Return the [x, y] coordinate for the center point of the cell that contains the specified text.  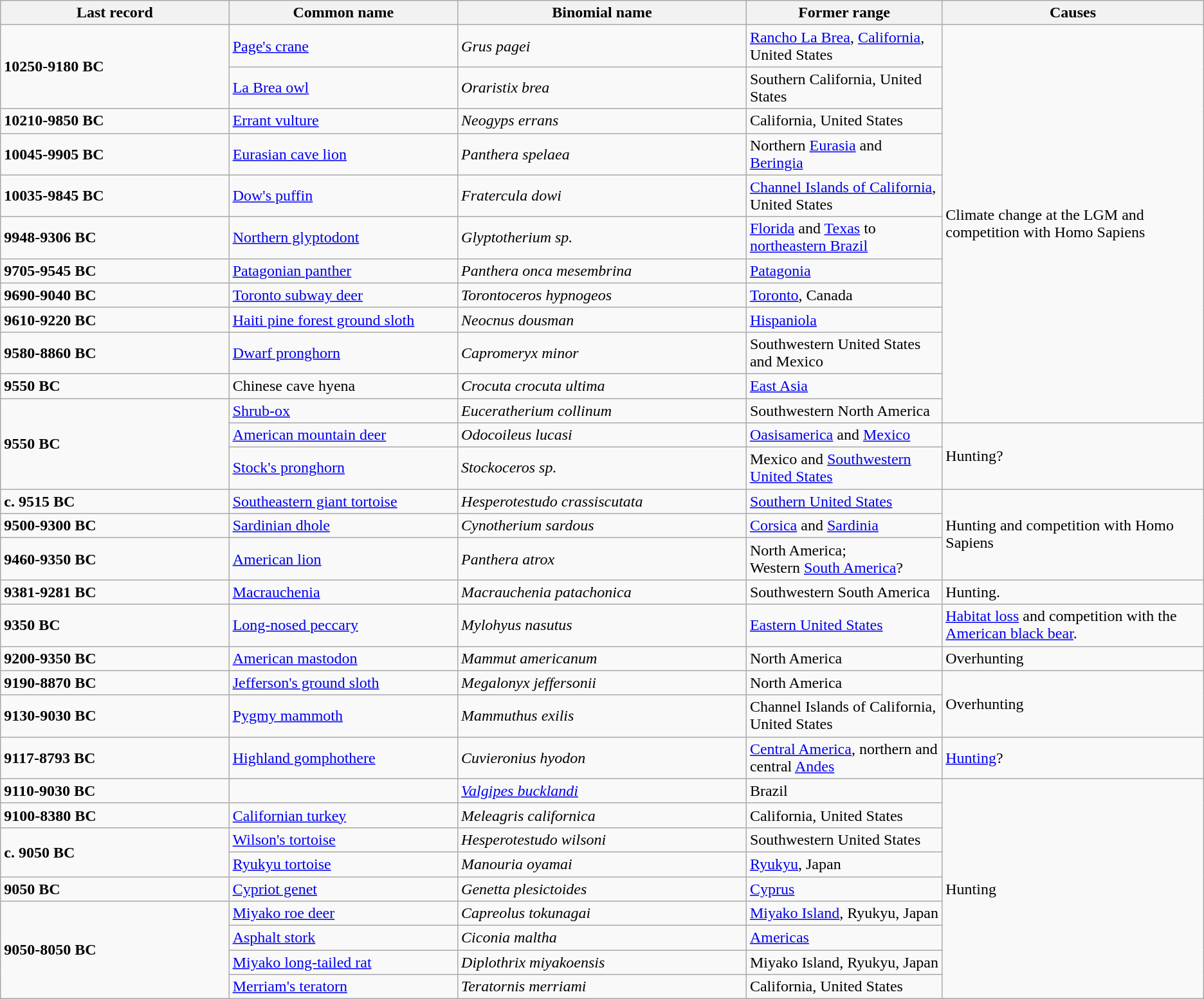
Sardinian dhole [343, 526]
9200-9350 BC [114, 658]
Dow's puffin [343, 195]
Manouria oyamai [602, 864]
Eurasian cave lion [343, 154]
Highland gomphothere [343, 757]
10035-9845 BC [114, 195]
Panthera onca mesembrina [602, 271]
Crocuta crocuta ultima [602, 386]
Brazil [844, 791]
Oasisamerica and Mexico [844, 435]
Causes [1073, 13]
9705-9545 BC [114, 271]
Common name [343, 13]
Grus pagei [602, 46]
Southern California, United States [844, 87]
Ciconia maltha [602, 938]
Californian turkey [343, 815]
Southeastern giant tortoise [343, 501]
Cyprus [844, 889]
Patagonia [844, 271]
American lion [343, 559]
Capromeryx minor [602, 352]
Panthera atrox [602, 559]
Miyako roe deer [343, 914]
Fratercula dowi [602, 195]
9110-9030 BC [114, 791]
Hispaniola [844, 319]
Ryukyu tortoise [343, 864]
9100-8380 BC [114, 815]
c. 9515 BC [114, 501]
Teratornis merriami [602, 987]
9460-9350 BC [114, 559]
Stock's pronghorn [343, 468]
Errant vulture [343, 121]
9610-9220 BC [114, 319]
Odocoileus lucasi [602, 435]
9500-9300 BC [114, 526]
Haiti pine forest ground sloth [343, 319]
Macrauchenia patachonica [602, 592]
Mexico and Southwestern United States [844, 468]
c. 9050 BC [114, 852]
Mammuthus exilis [602, 716]
9350 BC [114, 625]
Americas [844, 938]
Patagonian panther [343, 271]
Macrauchenia [343, 592]
Oraristix brea [602, 87]
North America;Western South America? [844, 559]
Wilson's tortoise [343, 840]
9117-8793 BC [114, 757]
Chinese cave hyena [343, 386]
Central America, northern and central Andes [844, 757]
Southwestern United States and Mexico [844, 352]
9381-9281 BC [114, 592]
Eastern United States [844, 625]
Corsica and Sardinia [844, 526]
Hunting. [1073, 592]
Page's crane [343, 46]
Hunting [1073, 888]
Climate change at the LGM and competition with Homo Sapiens [1073, 224]
Diplothrix miyakoensis [602, 962]
Neogyps errans [602, 121]
American mastodon [343, 658]
Merriam's teratorn [343, 987]
Jefferson's ground sloth [343, 683]
Dwarf pronghorn [343, 352]
Ryukyu, Japan [844, 864]
9050 BC [114, 889]
Toronto, Canada [844, 295]
Former range [844, 13]
9050-8050 BC [114, 950]
Northern Eurasia and Beringia [844, 154]
Southwestern South America [844, 592]
Southern United States [844, 501]
Cypriot genet [343, 889]
Shrub-ox [343, 411]
La Brea owl [343, 87]
10250-9180 BC [114, 67]
9130-9030 BC [114, 716]
Mylohyus nasutus [602, 625]
Long-nosed peccary [343, 625]
Cynotherium sardous [602, 526]
American mountain deer [343, 435]
Mammut americanum [602, 658]
Miyako long-tailed rat [343, 962]
Glyptotherium sp. [602, 238]
Capreolus tokunagai [602, 914]
10045-9905 BC [114, 154]
Southwestern North America [844, 411]
Euceratherium collinum [602, 411]
Hesperotestudo wilsoni [602, 840]
Habitat loss and competition with the American black bear. [1073, 625]
Genetta plesictoides [602, 889]
Northern glyptodont [343, 238]
Meleagris californica [602, 815]
9948-9306 BC [114, 238]
Cuvieronius hyodon [602, 757]
Toronto subway deer [343, 295]
Megalonyx jeffersonii [602, 683]
Stockoceros sp. [602, 468]
Neocnus dousman [602, 319]
9690-9040 BC [114, 295]
Valgipes bucklandi [602, 791]
Panthera spelaea [602, 154]
Hesperotestudo crassiscutata [602, 501]
Pygmy mammoth [343, 716]
Binomial name [602, 13]
Torontoceros hypnogeos [602, 295]
10210-9850 BC [114, 121]
9580-8860 BC [114, 352]
Florida and Texas to northeastern Brazil [844, 238]
Rancho La Brea, California, United States [844, 46]
Asphalt stork [343, 938]
East Asia [844, 386]
Hunting and competition with Homo Sapiens [1073, 535]
9190-8870 BC [114, 683]
Southwestern United States [844, 840]
Last record [114, 13]
